Return the [x, y] coordinate for the center point of the cell that contains the specified text.  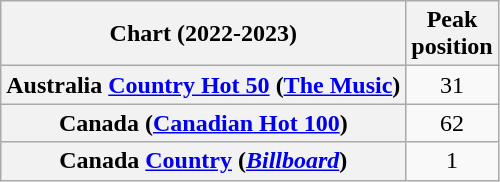
31 [452, 85]
Australia Country Hot 50 (The Music) [204, 85]
1 [452, 161]
Canada Country (Billboard) [204, 161]
62 [452, 123]
Canada (Canadian Hot 100) [204, 123]
Peakposition [452, 34]
Chart (2022-2023) [204, 34]
